Pinpoint the cell where the given text exists, returning its (X, Y) midpoint coordinate. 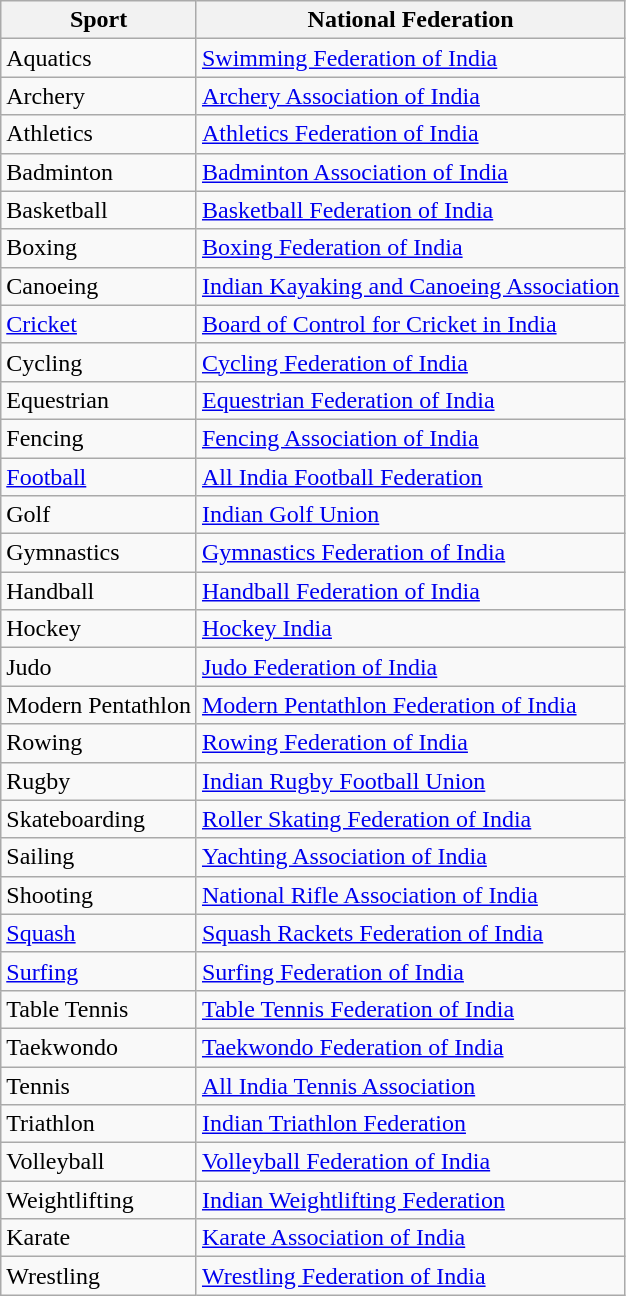
Boxing Federation of India (410, 248)
Indian Rugby Football Union (410, 781)
Basketball Federation of India (410, 210)
Surfing (99, 971)
Modern Pentathlon (99, 705)
Rowing (99, 743)
Golf (99, 515)
Table Tennis (99, 1009)
Badminton (99, 172)
Hockey (99, 629)
Judo (99, 667)
Indian Weightlifting Federation (410, 1200)
Cycling (99, 362)
Cricket (99, 324)
Table Tennis Federation of India (410, 1009)
Squash (99, 933)
Weightlifting (99, 1200)
Judo Federation of India (410, 667)
Karate Association of India (410, 1238)
Aquatics (99, 58)
Rowing Federation of India (410, 743)
Football (99, 477)
Gymnastics (99, 553)
Gymnastics Federation of India (410, 553)
Cycling Federation of India (410, 362)
Modern Pentathlon Federation of India (410, 705)
Board of Control for Cricket in India (410, 324)
Squash Rackets Federation of India (410, 933)
National Federation (410, 20)
Indian Kayaking and Canoeing Association (410, 286)
Swimming Federation of India (410, 58)
All India Tennis Association (410, 1085)
Equestrian (99, 400)
Hockey India (410, 629)
Archery (99, 96)
Wrestling Federation of India (410, 1276)
Shooting (99, 895)
Athletics (99, 134)
Skateboarding (99, 819)
National Rifle Association of India (410, 895)
Archery Association of India (410, 96)
Indian Golf Union (410, 515)
Fencing (99, 438)
Athletics Federation of India (410, 134)
Badminton Association of India (410, 172)
Wrestling (99, 1276)
Roller Skating Federation of India (410, 819)
Rugby (99, 781)
Surfing Federation of India (410, 971)
Sailing (99, 857)
Indian Triathlon Federation (410, 1124)
Volleyball Federation of India (410, 1162)
Boxing (99, 248)
Yachting Association of India (410, 857)
Volleyball (99, 1162)
Taekwondo Federation of India (410, 1047)
Basketball (99, 210)
Handball Federation of India (410, 591)
All India Football Federation (410, 477)
Sport (99, 20)
Handball (99, 591)
Karate (99, 1238)
Canoeing (99, 286)
Taekwondo (99, 1047)
Equestrian Federation of India (410, 400)
Triathlon (99, 1124)
Tennis (99, 1085)
Fencing Association of India (410, 438)
